Detect which cell encompasses the target text, then output its (x, y) center coordinate. 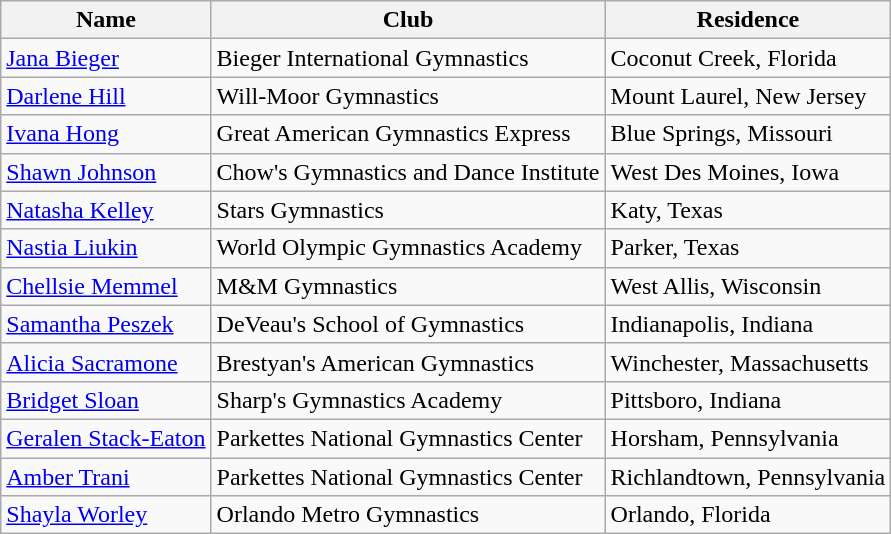
Nastia Liukin (106, 248)
Stars Gymnastics (408, 210)
Ivana Hong (106, 134)
Richlandtown, Pennsylvania (748, 477)
Winchester, Massachusetts (748, 362)
Will-Moor Gymnastics (408, 96)
Jana Bieger (106, 58)
Orlando Metro Gymnastics (408, 515)
West Des Moines, Iowa (748, 172)
Geralen Stack-Eaton (106, 438)
Blue Springs, Missouri (748, 134)
Katy, Texas (748, 210)
Residence (748, 20)
Great American Gymnastics Express (408, 134)
Mount Laurel, New Jersey (748, 96)
Brestyan's American Gymnastics (408, 362)
Sharp's Gymnastics Academy (408, 400)
Bieger International Gymnastics (408, 58)
Horsham, Pennsylvania (748, 438)
Pittsboro, Indiana (748, 400)
Indianapolis, Indiana (748, 324)
Parker, Texas (748, 248)
Amber Trani (106, 477)
DeVeau's School of Gymnastics (408, 324)
Chellsie Memmel (106, 286)
World Olympic Gymnastics Academy (408, 248)
Darlene Hill (106, 96)
Bridget Sloan (106, 400)
Shawn Johnson (106, 172)
Alicia Sacramone (106, 362)
Orlando, Florida (748, 515)
Chow's Gymnastics and Dance Institute (408, 172)
Natasha Kelley (106, 210)
Shayla Worley (106, 515)
Club (408, 20)
Name (106, 20)
Samantha Peszek (106, 324)
Coconut Creek, Florida (748, 58)
West Allis, Wisconsin (748, 286)
M&M Gymnastics (408, 286)
